Return (x, y) of the center of cell containing provided text 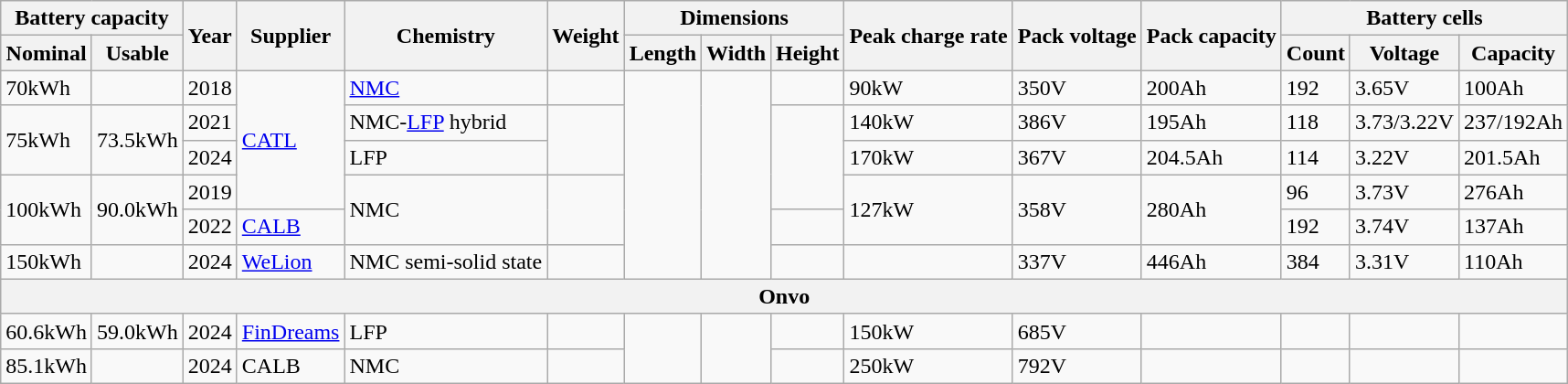
85.1kWh (47, 366)
Battery cells (1424, 18)
204.5Ah (1212, 157)
3.22V (1404, 157)
Capacity (1513, 53)
CATL (291, 140)
3.65V (1404, 88)
59.0kWh (137, 331)
Count (1316, 53)
358V (1076, 209)
3.73/3.22V (1404, 123)
280Ah (1212, 209)
337V (1076, 261)
114 (1316, 157)
NMC semi-solid state (446, 261)
685V (1076, 331)
90kW (928, 88)
2022 (210, 227)
3.31V (1404, 261)
WeLion (291, 261)
Pack capacity (1212, 36)
150kW (928, 331)
792V (1076, 366)
Year (210, 36)
70kWh (47, 88)
3.73V (1404, 192)
Battery capacity (91, 18)
NMC-LFP hybrid (446, 123)
2019 (210, 192)
276Ah (1513, 192)
2021 (210, 123)
Width (736, 53)
350V (1076, 88)
FinDreams (291, 331)
Chemistry (446, 36)
201.5Ah (1513, 157)
140kW (928, 123)
Weight (586, 36)
170kW (928, 157)
73.5kWh (137, 140)
Peak charge rate (928, 36)
60.6kWh (47, 331)
3.74V (1404, 227)
127kW (928, 209)
Nominal (47, 53)
90.0kWh (137, 209)
Onvo (784, 296)
150kWh (47, 261)
100kWh (47, 209)
75kWh (47, 140)
100Ah (1513, 88)
137Ah (1513, 227)
Dimensions (735, 18)
237/192Ah (1513, 123)
386V (1076, 123)
367V (1076, 157)
110Ah (1513, 261)
Length (662, 53)
Usable (137, 53)
200Ah (1212, 88)
Supplier (291, 36)
Height (808, 53)
96 (1316, 192)
Pack voltage (1076, 36)
250kW (928, 366)
Voltage (1404, 53)
118 (1316, 123)
2018 (210, 88)
446Ah (1212, 261)
384 (1316, 261)
195Ah (1212, 123)
